Locate the cell with the specified text and output its (x, y) center coordinate. 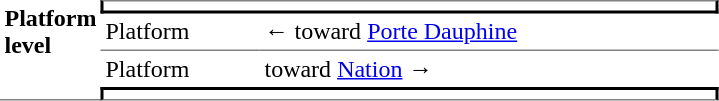
toward Nation → (490, 69)
← toward Porte Dauphine (490, 33)
Platform level (50, 50)
